Find where the given text appears and provide that cell's center as (X, Y) coordinate. 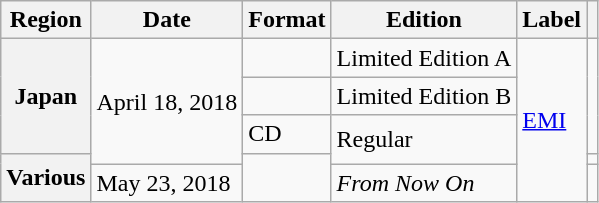
CD (287, 134)
Japan (46, 96)
Region (46, 20)
From Now On (424, 183)
Format (287, 20)
Limited Edition B (424, 96)
April 18, 2018 (167, 102)
Edition (424, 20)
EMI (552, 120)
Label (552, 20)
May 23, 2018 (167, 183)
Limited Edition A (424, 58)
Various (46, 178)
Date (167, 20)
Regular (424, 140)
